Return the [x, y] coordinate for the center point of the cell that contains the specified text.  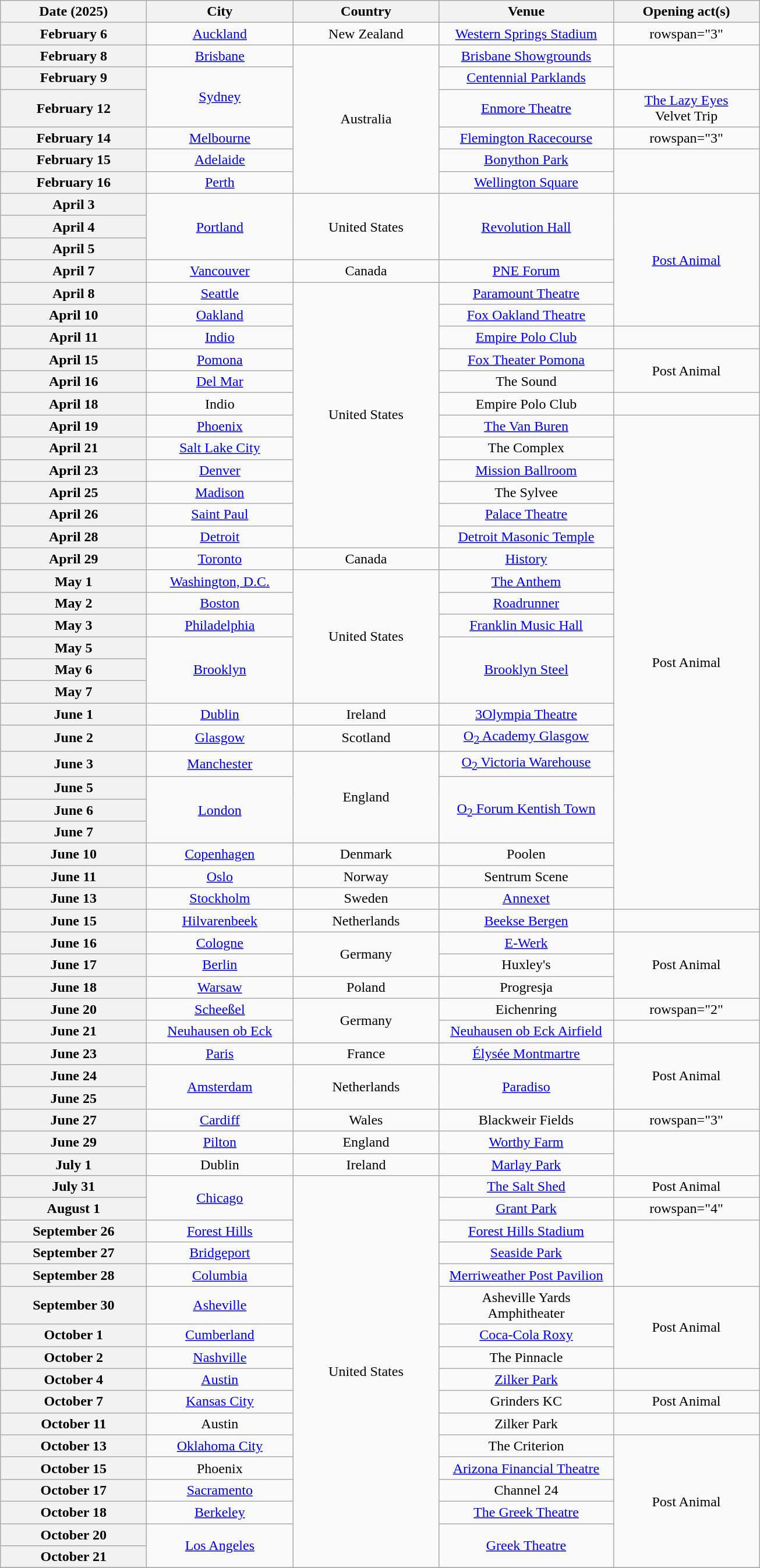
October 1 [73, 1335]
Palace Theatre [526, 515]
June 7 [73, 832]
June 21 [73, 1031]
June 1 [73, 714]
Seaside Park [526, 1253]
Roadrunner [526, 603]
Sacramento [220, 1490]
June 3 [73, 764]
Cumberland [220, 1335]
April 21 [73, 448]
February 16 [73, 182]
Toronto [220, 559]
October 18 [73, 1512]
April 5 [73, 249]
June 27 [73, 1120]
Fox Theater Pomona [526, 360]
France [366, 1053]
June 6 [73, 810]
Country [366, 12]
June 2 [73, 738]
Cardiff [220, 1120]
Warsaw [220, 987]
Enmore Theatre [526, 108]
October 7 [73, 1402]
June 29 [73, 1142]
Worthy Farm [526, 1142]
Élysée Montmartre [526, 1053]
September 28 [73, 1275]
Norway [366, 877]
New Zealand [366, 34]
Paris [220, 1053]
Brisbane [220, 56]
E-Werk [526, 943]
April 3 [73, 204]
Denver [220, 470]
April 23 [73, 470]
O2 Victoria Warehouse [526, 764]
Sweden [366, 899]
Huxley's [526, 965]
Australia [366, 119]
Pomona [220, 360]
Grinders KC [526, 1402]
April 8 [73, 293]
Philadelphia [220, 625]
The Pinnacle [526, 1357]
Annexet [526, 899]
Forest Hills [220, 1231]
The Greek Theatre [526, 1512]
Poland [366, 987]
June 11 [73, 877]
Paramount Theatre [526, 293]
Sentrum Scene [526, 877]
Oslo [220, 877]
Nashville [220, 1357]
September 27 [73, 1253]
Grant Park [526, 1209]
Sydney [220, 97]
April 10 [73, 315]
Brooklyn Steel [526, 670]
Merriweather Post Pavilion [526, 1275]
Denmark [366, 854]
Vancouver [220, 271]
September 30 [73, 1305]
Beekse Bergen [526, 921]
O2 Academy Glasgow [526, 738]
Centennial Parklands [526, 78]
May 7 [73, 692]
April 18 [73, 404]
Glasgow [220, 738]
May 3 [73, 625]
Asheville [220, 1305]
June 20 [73, 1009]
Saint Paul [220, 515]
Melbourne [220, 138]
Coca-Cola Roxy [526, 1335]
The Sylvee [526, 492]
July 31 [73, 1187]
Western Springs Stadium [526, 34]
June 18 [73, 987]
Wellington Square [526, 182]
Salt Lake City [220, 448]
Pilton [220, 1142]
April 29 [73, 559]
Copenhagen [220, 854]
Berlin [220, 965]
April 7 [73, 271]
February 9 [73, 78]
The Salt Shed [526, 1187]
April 16 [73, 382]
April 15 [73, 360]
February 14 [73, 138]
October 15 [73, 1468]
Opening act(s) [686, 12]
3Olympia Theatre [526, 714]
Blackweir Fields [526, 1120]
The Van Buren [526, 426]
June 5 [73, 787]
Adelaide [220, 160]
Stockholm [220, 899]
June 10 [73, 854]
rowspan="2" [686, 1009]
Oakland [220, 315]
Berkeley [220, 1512]
Perth [220, 182]
Wales [366, 1120]
May 1 [73, 581]
The Anthem [526, 581]
Neuhausen ob Eck Airfield [526, 1031]
Asheville Yards Amphitheater [526, 1305]
October 21 [73, 1557]
Detroit [220, 537]
October 20 [73, 1535]
February 12 [73, 108]
February 15 [73, 160]
Auckland [220, 34]
Washington, D.C. [220, 581]
Bonython Park [526, 160]
Chicago [220, 1198]
Date (2025) [73, 12]
rowspan="4" [686, 1209]
April 28 [73, 537]
Paradiso [526, 1087]
City [220, 12]
Venue [526, 12]
Hilvarenbeek [220, 921]
Franklin Music Hall [526, 625]
Seattle [220, 293]
Detroit Masonic Temple [526, 537]
Mission Ballroom [526, 470]
Madison [220, 492]
April 11 [73, 338]
Poolen [526, 854]
Eichenring [526, 1009]
Scheeßel [220, 1009]
Brooklyn [220, 670]
History [526, 559]
April 25 [73, 492]
Cologne [220, 943]
October 17 [73, 1490]
July 1 [73, 1165]
April 19 [73, 426]
Fox Oakland Theatre [526, 315]
February 6 [73, 34]
London [220, 810]
Columbia [220, 1275]
Revolution Hall [526, 226]
Channel 24 [526, 1490]
October 4 [73, 1379]
February 8 [73, 56]
The Sound [526, 382]
Forest Hills Stadium [526, 1231]
Boston [220, 603]
Bridgeport [220, 1253]
September 26 [73, 1231]
Progresja [526, 987]
August 1 [73, 1209]
Del Mar [220, 382]
June 13 [73, 899]
April 26 [73, 515]
PNE Forum [526, 271]
May 6 [73, 670]
Brisbane Showgrounds [526, 56]
June 25 [73, 1098]
June 17 [73, 965]
June 16 [73, 943]
Neuhausen ob Eck [220, 1031]
Greek Theatre [526, 1546]
Portland [220, 226]
June 15 [73, 921]
Oklahoma City [220, 1446]
Flemington Racecourse [526, 138]
Scotland [366, 738]
June 24 [73, 1076]
May 5 [73, 648]
Arizona Financial Theatre [526, 1468]
Kansas City [220, 1402]
The Lazy Eyes Velvet Trip [686, 108]
October 11 [73, 1424]
The Criterion [526, 1446]
October 13 [73, 1446]
Manchester [220, 764]
May 2 [73, 603]
O2 Forum Kentish Town [526, 810]
June 23 [73, 1053]
Marlay Park [526, 1165]
October 2 [73, 1357]
Amsterdam [220, 1087]
The Complex [526, 448]
Los Angeles [220, 1546]
April 4 [73, 226]
